Search for the cell housing the specified text and yield its (x, y) center coordinate. 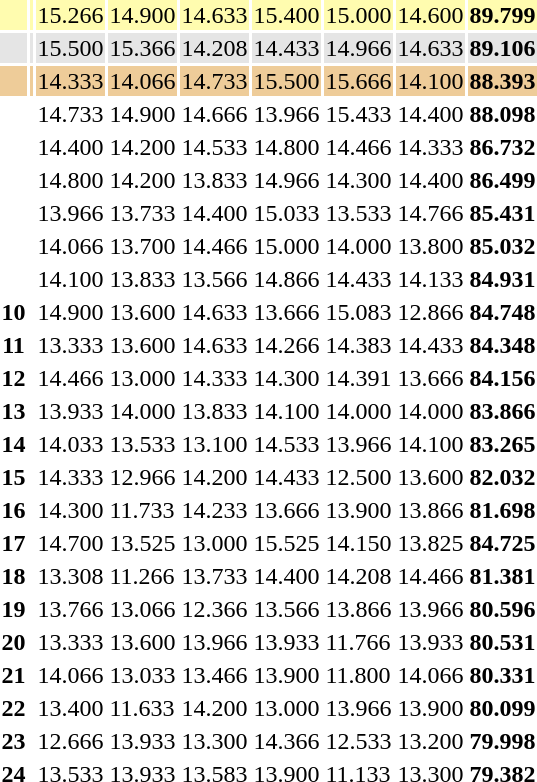
13.308 (70, 576)
12.966 (142, 477)
14.366 (286, 741)
80.099 (502, 708)
84.725 (502, 543)
12.666 (70, 741)
16 (14, 510)
15 (14, 477)
13.800 (430, 246)
14.600 (430, 15)
15.400 (286, 15)
12.866 (430, 312)
89.799 (502, 15)
83.265 (502, 444)
81.381 (502, 576)
14 (14, 444)
14.383 (358, 345)
14.766 (430, 213)
15.666 (358, 81)
15.366 (142, 48)
12 (14, 378)
85.032 (502, 246)
13 (14, 411)
80.331 (502, 675)
19 (14, 609)
14.391 (358, 378)
22 (14, 708)
84.931 (502, 279)
14.700 (70, 543)
13.100 (214, 444)
17 (14, 543)
85.431 (502, 213)
11.633 (142, 708)
89.106 (502, 48)
86.499 (502, 180)
15.266 (70, 15)
13.033 (142, 675)
15.525 (286, 543)
15.033 (286, 213)
13.766 (70, 609)
14.866 (286, 279)
11.733 (142, 510)
13.825 (430, 543)
18 (14, 576)
13.400 (70, 708)
15.083 (358, 312)
12.500 (358, 477)
79.998 (502, 741)
14.150 (358, 543)
86.732 (502, 147)
13.466 (214, 675)
13.525 (142, 543)
12.533 (358, 741)
13.066 (142, 609)
88.098 (502, 114)
11.266 (142, 576)
82.032 (502, 477)
13.700 (142, 246)
15.433 (358, 114)
14.033 (70, 444)
84.348 (502, 345)
14.133 (430, 279)
11 (14, 345)
21 (14, 675)
10 (14, 312)
13.300 (214, 741)
14.266 (286, 345)
84.156 (502, 378)
80.531 (502, 642)
11.766 (358, 642)
13.200 (430, 741)
80.596 (502, 609)
83.866 (502, 411)
23 (14, 741)
11.800 (358, 675)
12.366 (214, 609)
84.748 (502, 312)
14.666 (214, 114)
88.393 (502, 81)
81.698 (502, 510)
14.233 (214, 510)
20 (14, 642)
